Capture the cell that displays the provided text and extract its (x, y) central coordinate. 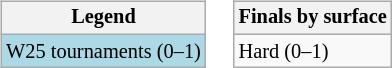
Legend (103, 18)
Finals by surface (313, 18)
W25 tournaments (0–1) (103, 51)
Hard (0–1) (313, 51)
